Provide the (X, Y) coordinate of the cell's center where the given text is located.  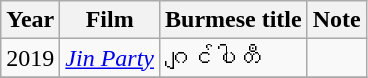
Note (336, 20)
Burmese title (234, 20)
Year (30, 20)
ဂျင်ပါတီ (234, 58)
Film (110, 20)
2019 (30, 58)
Jin Party (110, 58)
